Provide the (X, Y) coordinate of the cell's center where the given text is located.  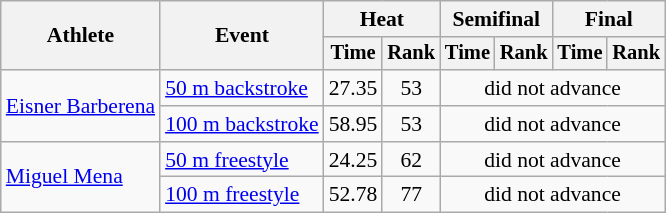
Miguel Mena (80, 178)
62 (411, 160)
Semifinal (496, 19)
100 m freestyle (242, 195)
Athlete (80, 36)
52.78 (354, 195)
100 m backstroke (242, 124)
77 (411, 195)
24.25 (354, 160)
Heat (382, 19)
50 m backstroke (242, 88)
Event (242, 36)
50 m freestyle (242, 160)
Final (608, 19)
27.35 (354, 88)
Eisner Barberena (80, 106)
58.95 (354, 124)
